Output the [X, Y] coordinate of the center of the cell containing the given text.  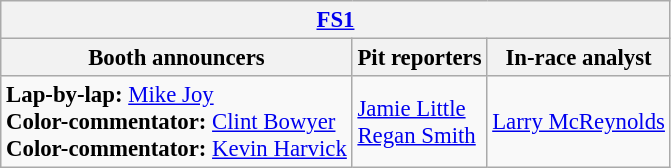
FS1 [336, 20]
Lap-by-lap: Mike JoyColor-commentator: Clint BowyerColor-commentator: Kevin Harvick [176, 122]
Larry McReynolds [578, 122]
Booth announcers [176, 58]
In-race analyst [578, 58]
Pit reporters [420, 58]
Jamie LittleRegan Smith [420, 122]
